From the cell containing the given text, extract its center point as [x, y] coordinate. 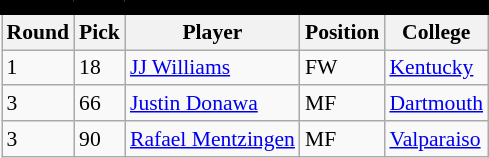
18 [100, 68]
Rafael Mentzingen [212, 139]
Justin Donawa [212, 104]
Valparaiso [436, 139]
Player [212, 32]
College [436, 32]
66 [100, 104]
Kentucky [436, 68]
Pick [100, 32]
JJ Williams [212, 68]
Round [38, 32]
90 [100, 139]
FW [342, 68]
1 [38, 68]
Position [342, 32]
Dartmouth [436, 104]
